Output the [x, y] coordinate of the center of the cell containing the given text.  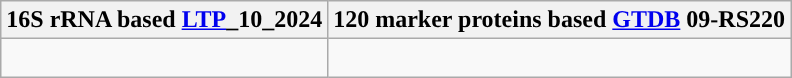
120 marker proteins based GTDB 09-RS220 [560, 20]
16S rRNA based LTP_10_2024 [164, 20]
